Return the [x, y] coordinate for the center point of the cell that contains the specified text.  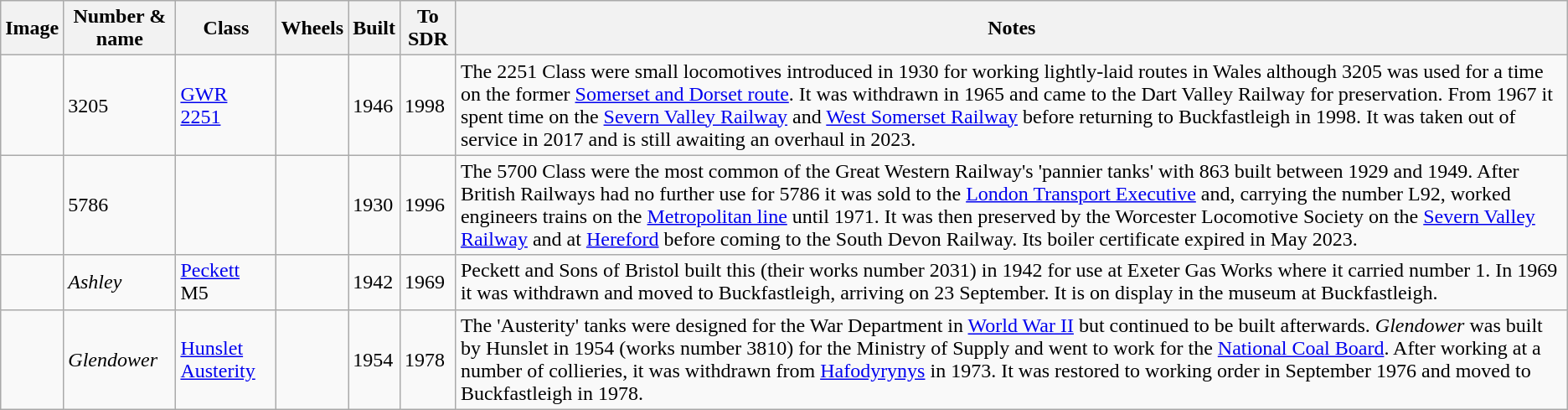
Class [226, 29]
Peckett M5 [226, 282]
Notes [1012, 29]
1996 [427, 205]
1978 [427, 359]
Image [32, 29]
1930 [374, 205]
1946 [374, 106]
3205 [120, 106]
Ashley [120, 282]
Built [374, 29]
Wheels [312, 29]
5786 [120, 205]
1954 [374, 359]
Hunslet Austerity [226, 359]
GWR 2251 [226, 106]
To SDR [427, 29]
1998 [427, 106]
1969 [427, 282]
Glendower [120, 359]
Number & name [120, 29]
1942 [374, 282]
